Return (x, y) of the center of cell containing provided text 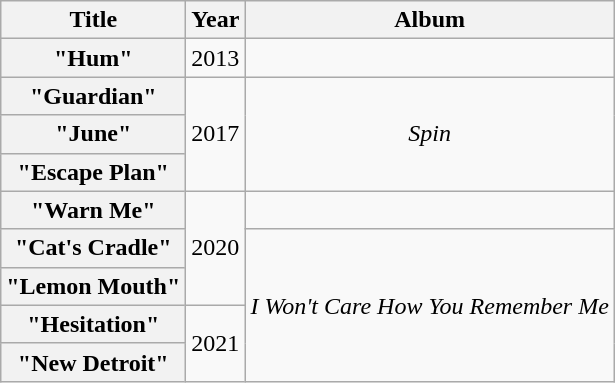
2021 (216, 343)
I Won't Care How You Remember Me (430, 305)
2020 (216, 248)
"Hesitation" (94, 324)
2013 (216, 58)
"Lemon Mouth" (94, 286)
"Guardian" (94, 96)
"New Detroit" (94, 362)
"Cat's Cradle" (94, 248)
2017 (216, 134)
"Escape Plan" (94, 172)
Year (216, 20)
"Warn Me" (94, 210)
Title (94, 20)
Spin (430, 134)
"June" (94, 134)
Album (430, 20)
"Hum" (94, 58)
